Capture the cell that displays the provided text and extract its [X, Y] central coordinate. 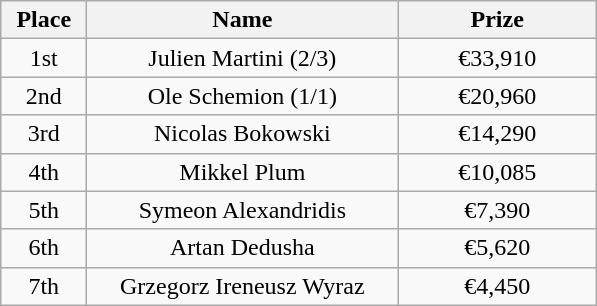
6th [44, 248]
Name [242, 20]
1st [44, 58]
Ole Schemion (1/1) [242, 96]
Nicolas Bokowski [242, 134]
€20,960 [498, 96]
€4,450 [498, 286]
4th [44, 172]
€10,085 [498, 172]
Symeon Alexandridis [242, 210]
Grzegorz Ireneusz Wyraz [242, 286]
Place [44, 20]
€7,390 [498, 210]
Artan Dedusha [242, 248]
2nd [44, 96]
Mikkel Plum [242, 172]
7th [44, 286]
Prize [498, 20]
€33,910 [498, 58]
€14,290 [498, 134]
Julien Martini (2/3) [242, 58]
€5,620 [498, 248]
5th [44, 210]
3rd [44, 134]
